Output the (x, y) coordinate of the center of the cell containing the given text.  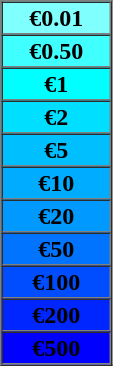
€100 (57, 282)
€2 (57, 116)
€500 (57, 348)
€10 (57, 182)
€50 (57, 248)
€20 (57, 216)
€0.50 (57, 50)
€5 (57, 150)
€1 (57, 84)
€0.01 (57, 18)
€200 (57, 314)
